Pinpoint the cell where the given text exists, returning its [X, Y] midpoint coordinate. 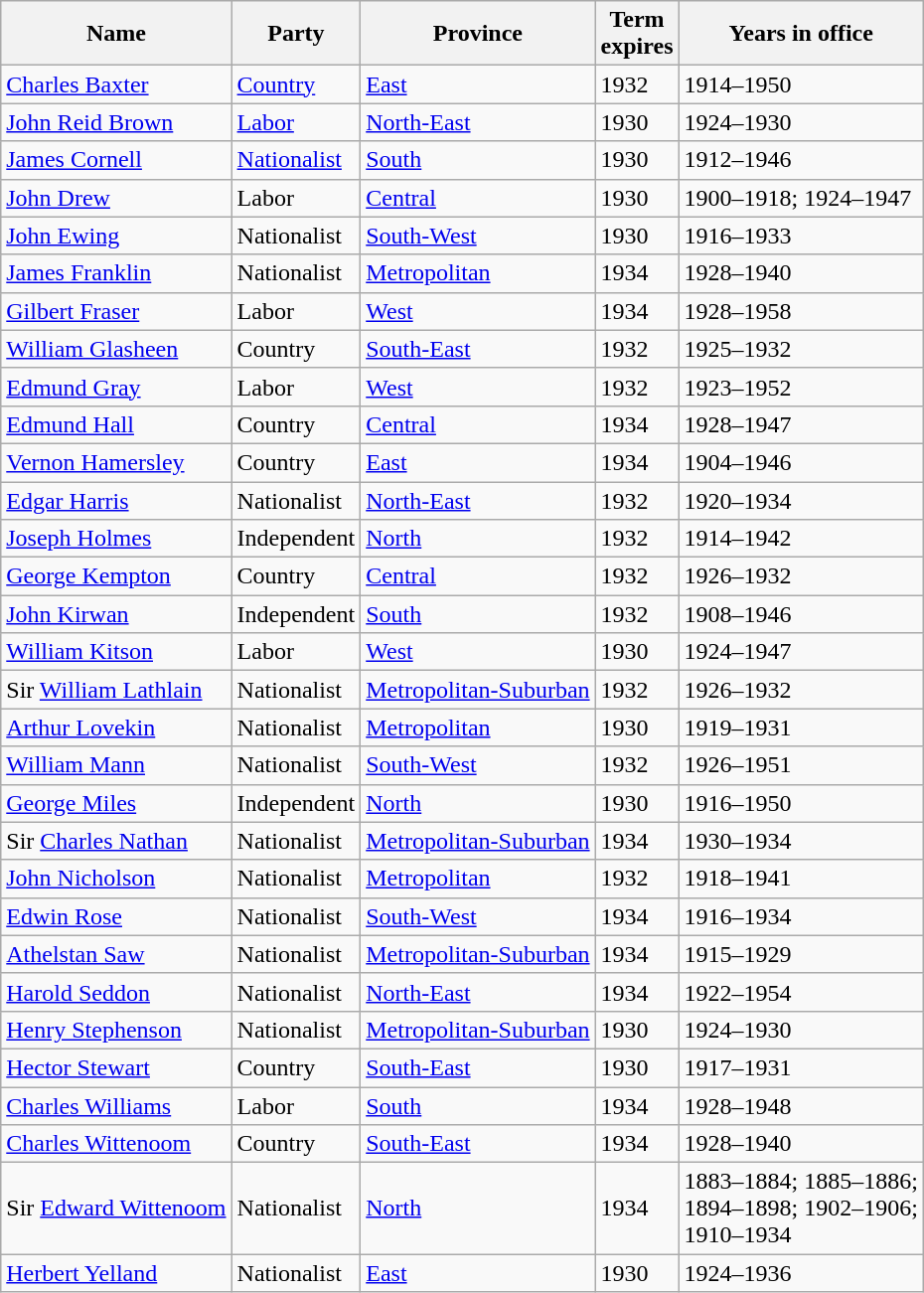
1908–1946 [801, 614]
1924–1936 [801, 1273]
1917–1931 [801, 1067]
William Kitson [116, 652]
Sir Edward Wittenoom [116, 1209]
John Reid Brown [116, 122]
George Miles [116, 803]
Edmund Gray [116, 387]
1928–1948 [801, 1106]
Hector Stewart [116, 1067]
1883–1884; 1885–1886;1894–1898; 1902–1906;1910–1934 [801, 1209]
Edmund Hall [116, 424]
1925–1932 [801, 349]
Joseph Holmes [116, 539]
William Glasheen [116, 349]
Years in office [801, 34]
1915–1929 [801, 954]
1916–1933 [801, 236]
Sir Charles Nathan [116, 841]
1928–1947 [801, 424]
Athelstan Saw [116, 954]
John Drew [116, 198]
1928–1958 [801, 311]
1920–1934 [801, 500]
1923–1952 [801, 387]
Province [478, 34]
John Ewing [116, 236]
1900–1918; 1924–1947 [801, 198]
Charles Wittenoom [116, 1144]
1919–1931 [801, 727]
Party [296, 34]
Harold Seddon [116, 992]
James Franklin [116, 273]
1918–1941 [801, 879]
1922–1954 [801, 992]
Edgar Harris [116, 500]
1924–1947 [801, 652]
George Kempton [116, 576]
Name [116, 34]
William Mann [116, 765]
Charles Baxter [116, 84]
1916–1934 [801, 916]
Arthur Lovekin [116, 727]
Henry Stephenson [116, 1030]
John Nicholson [116, 879]
1930–1934 [801, 841]
1914–1950 [801, 84]
Herbert Yelland [116, 1273]
Gilbert Fraser [116, 311]
Charles Williams [116, 1106]
1926–1951 [801, 765]
Sir William Lathlain [116, 690]
1916–1950 [801, 803]
James Cornell [116, 160]
Vernon Hamersley [116, 462]
1904–1946 [801, 462]
John Kirwan [116, 614]
Termexpires [637, 34]
Edwin Rose [116, 916]
1912–1946 [801, 160]
1914–1942 [801, 539]
